Return [X, Y] of the center of cell containing provided text 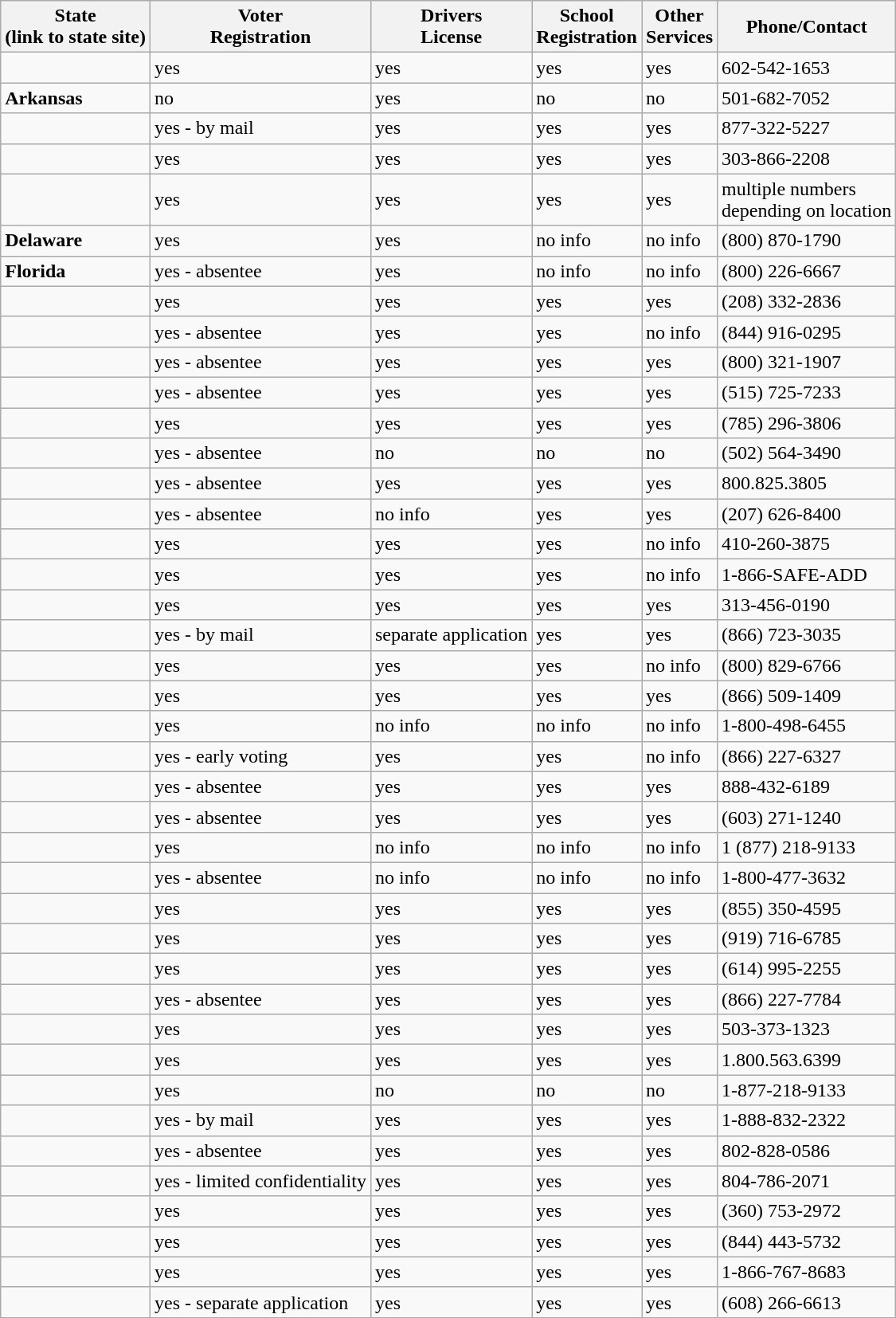
(800) 226-6667 [807, 271]
separate application [451, 635]
(207) 626-8400 [807, 514]
Florida [76, 271]
1-877-218-9133 [807, 1090]
410-260-3875 [807, 544]
(866) 227-7784 [807, 999]
(515) 725-7233 [807, 392]
877-322-5227 [807, 128]
OtherServices [680, 27]
(800) 870-1790 [807, 241]
VoterRegistration [260, 27]
(502) 564-3490 [807, 453]
(866) 723-3035 [807, 635]
Phone/Contact [807, 27]
(866) 227-6327 [807, 756]
(614) 995-2255 [807, 969]
800.825.3805 [807, 484]
(208) 332-2836 [807, 301]
1-800-498-6455 [807, 726]
Delaware [76, 241]
313-456-0190 [807, 605]
SchoolRegistration [587, 27]
Arkansas [76, 98]
802-828-0586 [807, 1151]
1 (877) 218-9133 [807, 847]
(866) 509-1409 [807, 696]
503-373-1323 [807, 1030]
yes - limited confidentiality [260, 1181]
(785) 296-3806 [807, 423]
888-432-6189 [807, 786]
yes - separate application [260, 1302]
(919) 716-6785 [807, 939]
(844) 443-5732 [807, 1242]
804-786-2071 [807, 1181]
(800) 321-1907 [807, 362]
(608) 266-6613 [807, 1302]
1-888-832-2322 [807, 1120]
(360) 753-2972 [807, 1211]
State(link to state site) [76, 27]
yes - early voting [260, 756]
1-866-767-8683 [807, 1272]
(603) 271-1240 [807, 817]
1.800.563.6399 [807, 1060]
(800) 829-6766 [807, 665]
501-682-7052 [807, 98]
multiple numbersdepending on location [807, 199]
(844) 916-0295 [807, 331]
602-542-1653 [807, 68]
303-866-2208 [807, 159]
(855) 350-4595 [807, 908]
1-866-SAFE-ADD [807, 575]
1-800-477-3632 [807, 877]
DriversLicense [451, 27]
